Determine the (X, Y) coordinate at the center of the cell enclosing the given text.  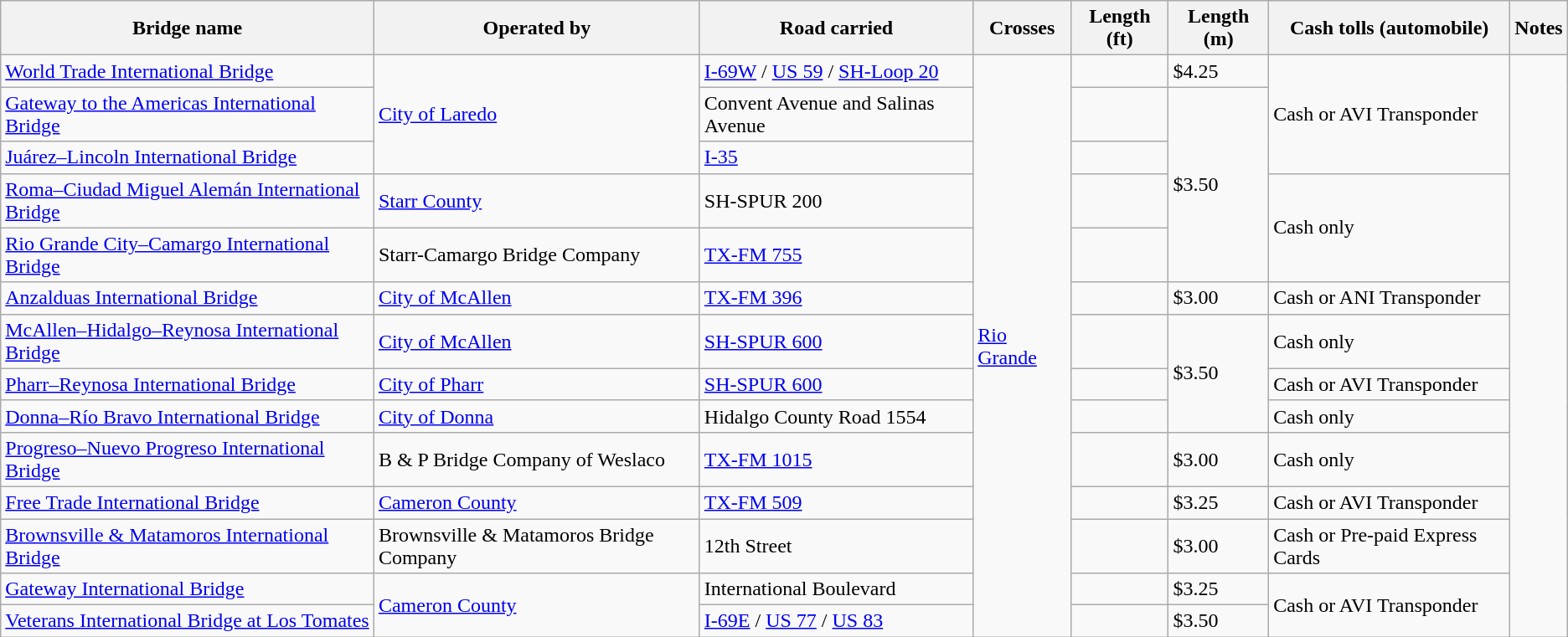
International Boulevard (836, 589)
Anzalduas International Bridge (188, 298)
McAllen–Hidalgo–Reynosa International Bridge (188, 342)
I-69W / US 59 / SH-Loop 20 (836, 71)
TX-FM 1015 (836, 459)
Road carried (836, 28)
City of Donna (536, 416)
Operated by (536, 28)
TX-FM 755 (836, 254)
TX-FM 509 (836, 502)
$4.25 (1219, 71)
Cash or ANI Transponder (1390, 298)
Gateway to the Americas International Bridge (188, 114)
Brownsville & Matamoros Bridge Company (536, 546)
Donna–Río Bravo International Bridge (188, 416)
Roma–Ciudad Miguel Alemán International Bridge (188, 201)
Starr County (536, 201)
Rio Grande (1022, 347)
TX-FM 396 (836, 298)
Progreso–Nuevo Progreso International Bridge (188, 459)
Brownsville & Matamoros International Bridge (188, 546)
Juárez–Lincoln International Bridge (188, 157)
Crosses (1022, 28)
Notes (1539, 28)
12th Street (836, 546)
Length (ft) (1120, 28)
B & P Bridge Company of Weslaco (536, 459)
Starr-Camargo Bridge Company (536, 254)
Cash or Pre-paid Express Cards (1390, 546)
Rio Grande City–Camargo International Bridge (188, 254)
Convent Avenue and Salinas Avenue (836, 114)
Cash tolls (automobile) (1390, 28)
I-35 (836, 157)
City of Pharr (536, 384)
World Trade International Bridge (188, 71)
Hidalgo County Road 1554 (836, 416)
SH-SPUR 200 (836, 201)
Veterans International Bridge at Los Tomates (188, 621)
City of Laredo (536, 114)
Length (m) (1219, 28)
I-69E / US 77 / US 83 (836, 621)
Bridge name (188, 28)
Pharr–Reynosa International Bridge (188, 384)
Gateway International Bridge (188, 589)
Free Trade International Bridge (188, 502)
